Scan for the cell matching the given text and deliver its [X, Y] coordinate at center. 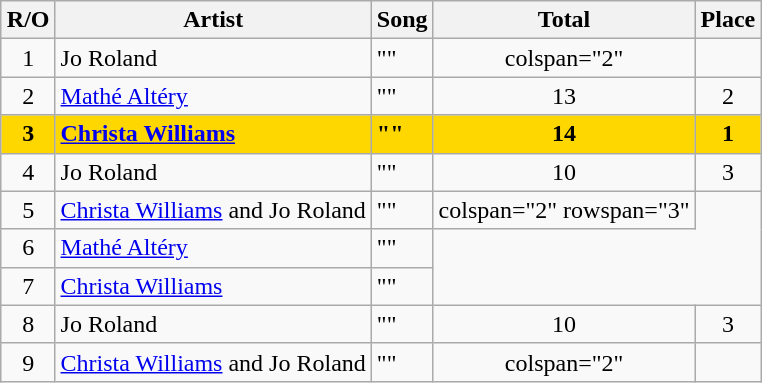
Total [564, 20]
8 [28, 324]
6 [28, 248]
4 [28, 172]
Place [728, 20]
14 [564, 134]
R/O [28, 20]
Artist [213, 20]
Song [402, 20]
9 [28, 362]
13 [564, 96]
7 [28, 286]
5 [28, 210]
colspan="2" rowspan="3" [564, 210]
